Return the [x, y] coordinate for the center point of the cell that contains the specified text.  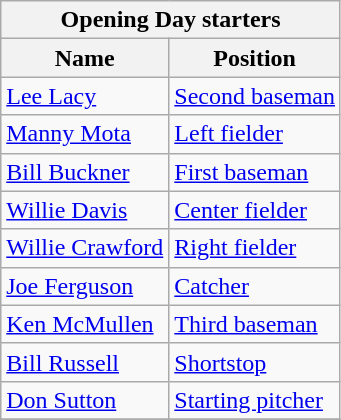
Right fielder [255, 248]
Don Sutton [85, 400]
Name [85, 58]
Joe Ferguson [85, 286]
Willie Davis [85, 210]
Center fielder [255, 210]
Lee Lacy [85, 96]
Position [255, 58]
First baseman [255, 172]
Shortstop [255, 362]
Second baseman [255, 96]
Bill Buckner [85, 172]
Willie Crawford [85, 248]
Opening Day starters [171, 20]
Manny Mota [85, 134]
Left fielder [255, 134]
Catcher [255, 286]
Third baseman [255, 324]
Bill Russell [85, 362]
Ken McMullen [85, 324]
Starting pitcher [255, 400]
